Return [x, y] of the center of cell containing provided text 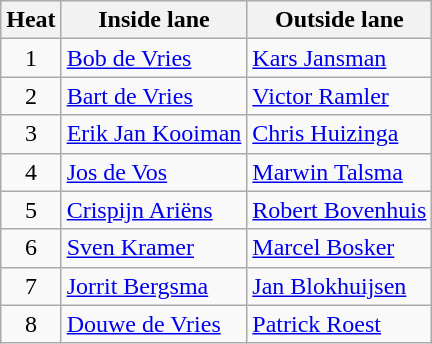
6 [31, 248]
3 [31, 134]
Patrick Roest [340, 324]
Erik Jan Kooiman [154, 134]
Inside lane [154, 20]
Jos de Vos [154, 172]
5 [31, 210]
2 [31, 96]
Chris Huizinga [340, 134]
Douwe de Vries [154, 324]
Jan Blokhuijsen [340, 286]
Jorrit Bergsma [154, 286]
4 [31, 172]
1 [31, 58]
Crispijn Ariëns [154, 210]
Heat [31, 20]
Victor Ramler [340, 96]
8 [31, 324]
Bob de Vries [154, 58]
Kars Jansman [340, 58]
Sven Kramer [154, 248]
7 [31, 286]
Marcel Bosker [340, 248]
Outside lane [340, 20]
Bart de Vries [154, 96]
Robert Bovenhuis [340, 210]
Marwin Talsma [340, 172]
